Output the [X, Y] coordinate of the center of the cell containing the given text.  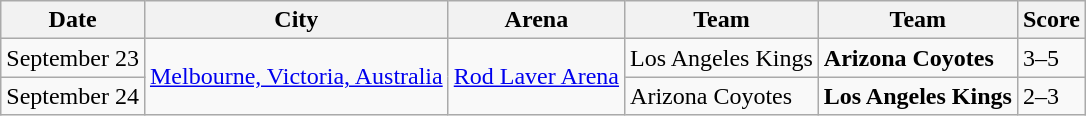
Arena [536, 20]
2–3 [1051, 96]
Score [1051, 20]
Rod Laver Arena [536, 77]
Date [73, 20]
September 24 [73, 96]
3–5 [1051, 58]
September 23 [73, 58]
City [296, 20]
Melbourne, Victoria, Australia [296, 77]
